Output the (x, y) coordinate of the center of the cell containing the given text.  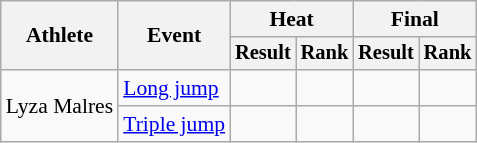
Athlete (60, 36)
Final (414, 19)
Event (174, 36)
Lyza Malres (60, 106)
Heat (292, 19)
Long jump (174, 88)
Triple jump (174, 124)
